Pinpoint the cell where the given text exists, returning its [X, Y] midpoint coordinate. 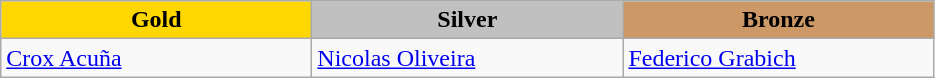
Nicolas Oliveira [468, 58]
Crox Acuña [156, 58]
Federico Grabich [778, 58]
Silver [468, 20]
Gold [156, 20]
Bronze [778, 20]
